Return (X, Y) of the center of cell containing provided text 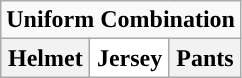
Helmet (46, 58)
Jersey (130, 58)
Pants (204, 58)
Uniform Combination (121, 20)
